Pinpoint the cell where the given text exists, returning its (X, Y) midpoint coordinate. 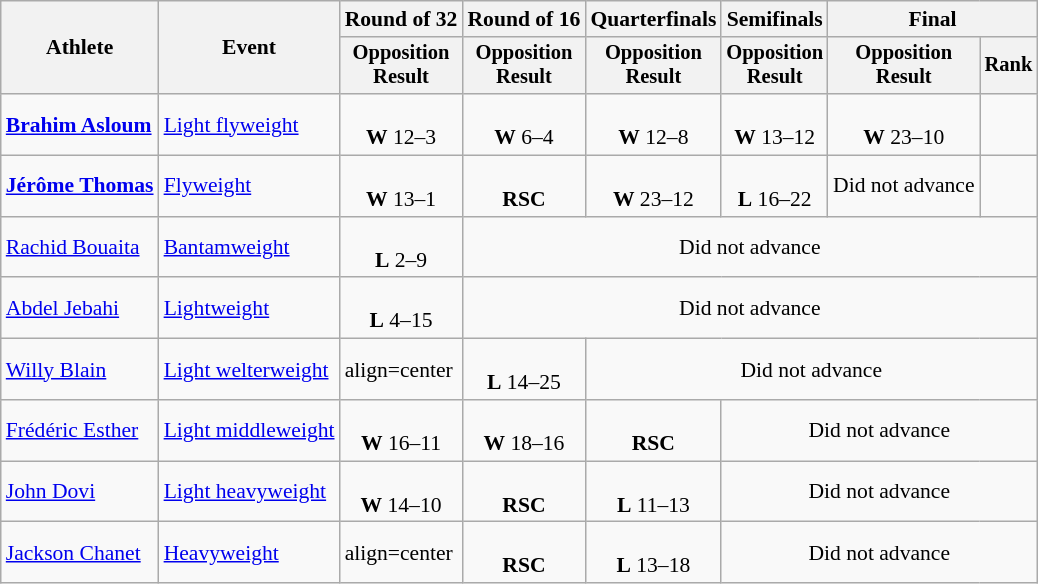
Bantamweight (250, 248)
L 13–18 (653, 552)
Brahim Asloum (80, 124)
Lightweight (250, 308)
W 23–12 (653, 186)
W 14–10 (402, 492)
Frédéric Esther (80, 430)
L 2–9 (402, 248)
Jérôme Thomas (80, 186)
W 13–12 (774, 124)
Rachid Bouaita (80, 248)
Rank (1009, 66)
Willy Blain (80, 370)
Round of 16 (524, 19)
W 12–8 (653, 124)
Round of 32 (402, 19)
Flyweight (250, 186)
W 16–11 (402, 430)
Light welterweight (250, 370)
Athlete (80, 48)
Abdel Jebahi (80, 308)
W 6–4 (524, 124)
L 14–25 (524, 370)
Light flyweight (250, 124)
Event (250, 48)
Heavyweight (250, 552)
Quarterfinals (653, 19)
Light middleweight (250, 430)
Semifinals (774, 19)
Final (932, 19)
L 11–13 (653, 492)
John Dovi (80, 492)
W 13–1 (402, 186)
Light heavyweight (250, 492)
L 4–15 (402, 308)
Jackson Chanet (80, 552)
W 12–3 (402, 124)
W 18–16 (524, 430)
W 23–10 (904, 124)
L 16–22 (774, 186)
